Output the [x, y] coordinate of the center of the cell containing the given text.  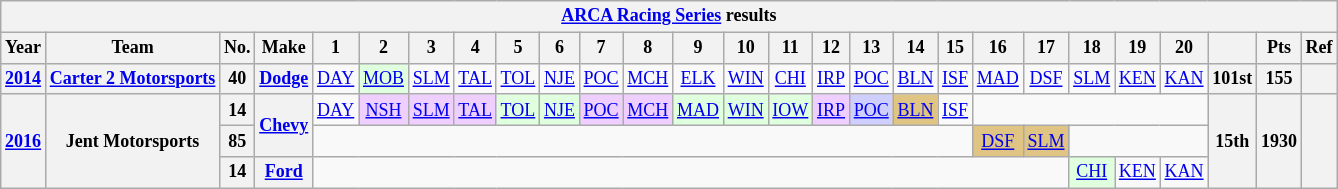
101st [1232, 78]
15th [1232, 141]
2016 [24, 141]
18 [1092, 48]
13 [871, 48]
Ref [1319, 48]
NSH [384, 110]
MOB [384, 78]
85 [238, 140]
6 [560, 48]
Year [24, 48]
1930 [1280, 141]
9 [698, 48]
155 [1280, 78]
7 [601, 48]
Dodge [284, 78]
Carter 2 Motorsports [132, 78]
40 [238, 78]
2014 [24, 78]
5 [518, 48]
12 [832, 48]
Jent Motorsports [132, 141]
20 [1184, 48]
ELK [698, 78]
Ford [284, 172]
3 [431, 48]
1 [336, 48]
10 [746, 48]
4 [475, 48]
ARCA Racing Series results [669, 16]
2 [384, 48]
19 [1138, 48]
Chevy [284, 125]
15 [956, 48]
8 [648, 48]
Make [284, 48]
16 [998, 48]
Team [132, 48]
11 [790, 48]
No. [238, 48]
17 [1046, 48]
Pts [1280, 48]
IOW [790, 110]
